For the text-containing cell, return its midpoint in [X, Y] coordinate format. 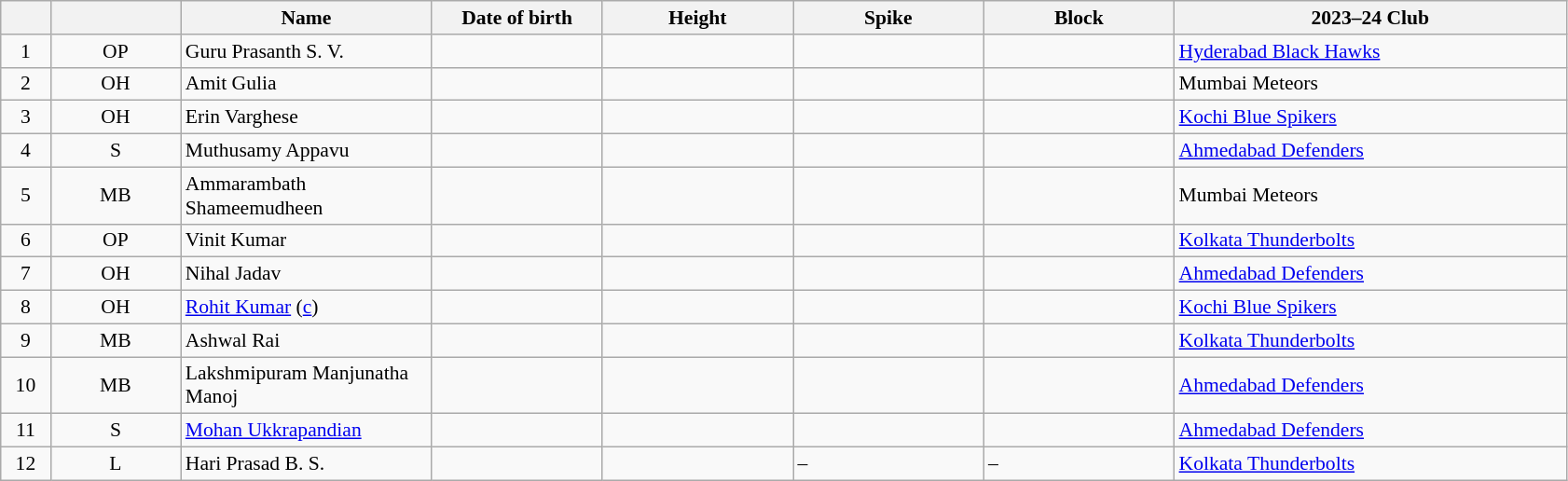
3 [26, 117]
Lakshmipuram Manjunatha Manoj [306, 386]
4 [26, 151]
7 [26, 274]
8 [26, 308]
5 [26, 196]
Erin Varghese [306, 117]
9 [26, 340]
11 [26, 431]
Amit Gulia [306, 84]
10 [26, 386]
Hari Prasad B. S. [306, 464]
2023–24 Club [1370, 18]
Nihal Jadav [306, 274]
2 [26, 84]
12 [26, 464]
Block [1080, 18]
Rohit Kumar (c) [306, 308]
Ashwal Rai [306, 340]
L [116, 464]
Name [306, 18]
Height [697, 18]
Hyderabad Black Hawks [1370, 51]
Guru Prasanth S. V. [306, 51]
Date of birth [516, 18]
Vinit Kumar [306, 240]
6 [26, 240]
1 [26, 51]
Mohan Ukkrapandian [306, 431]
Ammarambath Shameemudheen [306, 196]
Spike [889, 18]
Muthusamy Appavu [306, 151]
